Provide the [X, Y] coordinate of the cell's center where the given text is located.  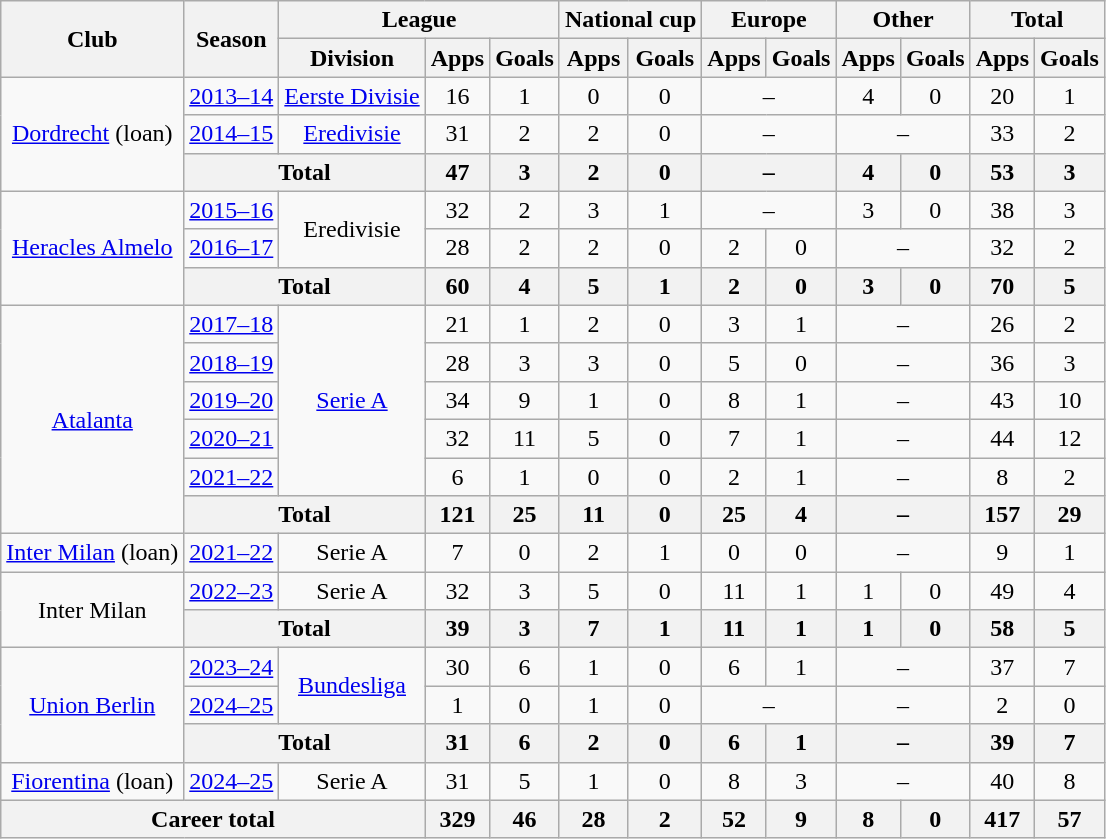
League [420, 20]
Eerste Divisie [352, 96]
2016–17 [232, 248]
44 [1002, 438]
29 [1070, 515]
Other [903, 20]
329 [457, 819]
Union Berlin [92, 705]
National cup [630, 20]
Heracles Almelo [92, 248]
20 [1002, 96]
60 [457, 286]
Fiorentina (loan) [92, 781]
2023–24 [232, 667]
Career total [213, 819]
Inter Milan (loan) [92, 553]
16 [457, 96]
12 [1070, 438]
21 [457, 324]
49 [1002, 591]
53 [1002, 172]
58 [1002, 629]
36 [1002, 362]
37 [1002, 667]
Inter Milan [92, 610]
2022–23 [232, 591]
70 [1002, 286]
2019–20 [232, 400]
2015–16 [232, 210]
2017–18 [232, 324]
Division [352, 58]
52 [734, 819]
26 [1002, 324]
157 [1002, 515]
10 [1070, 400]
2014–15 [232, 134]
121 [457, 515]
Europe [769, 20]
46 [525, 819]
57 [1070, 819]
30 [457, 667]
2018–19 [232, 362]
Bundesliga [352, 686]
38 [1002, 210]
34 [457, 400]
40 [1002, 781]
417 [1002, 819]
2013–14 [232, 96]
2020–21 [232, 438]
Atalanta [92, 419]
Club [92, 39]
33 [1002, 134]
Dordrecht (loan) [92, 134]
Season [232, 39]
43 [1002, 400]
47 [457, 172]
